Locate the cell with the specified text and output its (X, Y) center coordinate. 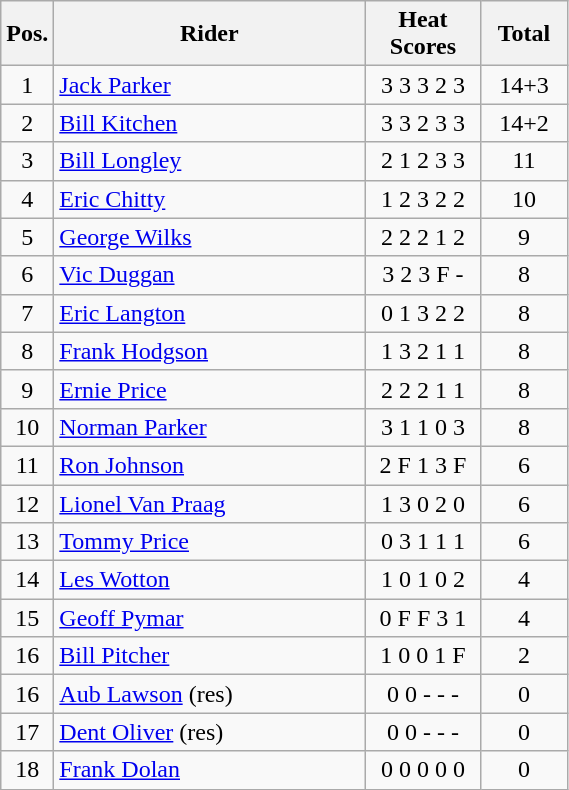
Bill Pitcher (210, 656)
1 (28, 85)
1 3 2 1 1 (423, 351)
Rider (210, 34)
0 F F 3 1 (423, 618)
Ron Johnson (210, 465)
14 (28, 580)
1 3 0 2 0 (423, 503)
5 (28, 237)
7 (28, 313)
2 2 2 1 1 (423, 389)
Eric Langton (210, 313)
13 (28, 542)
0 0 0 0 0 (423, 770)
Ernie Price (210, 389)
Norman Parker (210, 427)
Heat Scores (423, 34)
15 (28, 618)
3 3 2 3 3 (423, 123)
Vic Duggan (210, 275)
George Wilks (210, 237)
Frank Dolan (210, 770)
Eric Chitty (210, 199)
18 (28, 770)
14+3 (524, 85)
Geoff Pymar (210, 618)
3 2 3 F - (423, 275)
Tommy Price (210, 542)
Aub Lawson (res) (210, 694)
Jack Parker (210, 85)
3 (28, 161)
Frank Hodgson (210, 351)
2 1 2 3 3 (423, 161)
0 1 3 2 2 (423, 313)
1 2 3 2 2 (423, 199)
Total (524, 34)
1 0 0 1 F (423, 656)
14+2 (524, 123)
0 3 1 1 1 (423, 542)
1 0 1 0 2 (423, 580)
Les Wotton (210, 580)
3 1 1 0 3 (423, 427)
Lionel Van Praag (210, 503)
Dent Oliver (res) (210, 732)
Bill Kitchen (210, 123)
12 (28, 503)
Bill Longley (210, 161)
Pos. (28, 34)
17 (28, 732)
2 2 2 1 2 (423, 237)
2 F 1 3 F (423, 465)
3 3 3 2 3 (423, 85)
